Pinpoint the cell where the given text exists, returning its [x, y] midpoint coordinate. 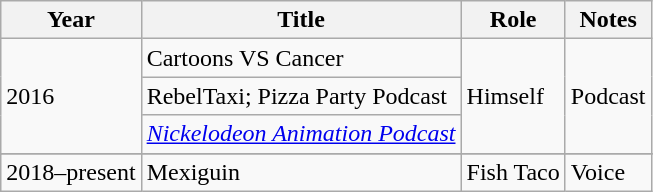
Cartoons VS Cancer [301, 58]
Nickelodeon Animation Podcast [301, 134]
Fish Taco [513, 172]
Role [513, 20]
Title [301, 20]
Notes [608, 20]
2018–present [71, 172]
Voice [608, 172]
Year [71, 20]
RebelTaxi; Pizza Party Podcast [301, 96]
Mexiguin [301, 172]
2016 [71, 96]
Podcast [608, 96]
Himself [513, 96]
